Return (x, y) of the center of cell containing provided text 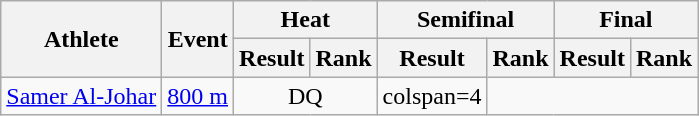
colspan=4 (432, 96)
Samer Al-Johar (82, 96)
Heat (306, 20)
Athlete (82, 39)
Event (198, 39)
Final (626, 20)
800 m (198, 96)
Semifinal (466, 20)
DQ (306, 96)
